For the text-containing cell, return its midpoint in (x, y) coordinate format. 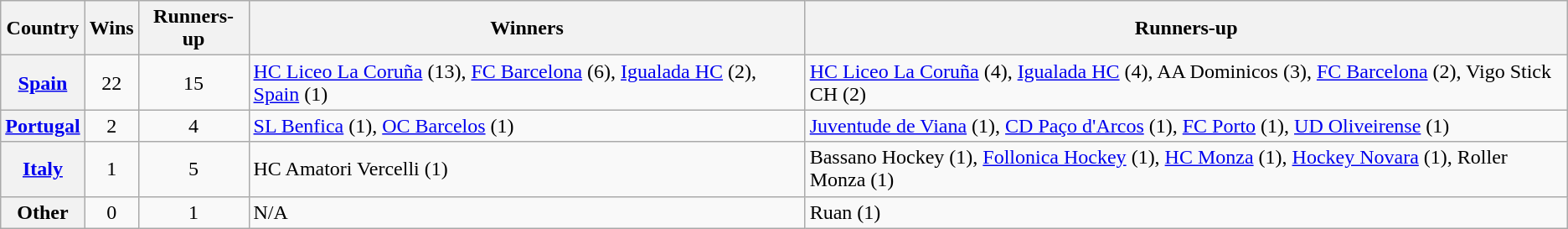
Ruan (1) (1186, 212)
5 (193, 169)
Winners (527, 29)
0 (111, 212)
Italy (43, 169)
2 (111, 126)
SL Benfica (1), OC Barcelos (1) (527, 126)
HC Amatori Vercelli (1) (527, 169)
Wins (111, 29)
Juventude de Viana (1), CD Paço d'Arcos (1), FC Porto (1), UD Oliveirense (1) (1186, 126)
Bassano Hockey (1), Follonica Hockey (1), HC Monza (1), Hockey Novara (1), Roller Monza (1) (1186, 169)
22 (111, 82)
4 (193, 126)
HC Liceo La Coruña (4), Igualada HC (4), AA Dominicos (3), FC Barcelona (2), Vigo Stick CH (2) (1186, 82)
HC Liceo La Coruña (13), FC Barcelona (6), Igualada HC (2), Spain (1) (527, 82)
N/A (527, 212)
15 (193, 82)
Portugal (43, 126)
Spain (43, 82)
Country (43, 29)
Other (43, 212)
